Pinpoint the cell where the given text exists, returning its (x, y) midpoint coordinate. 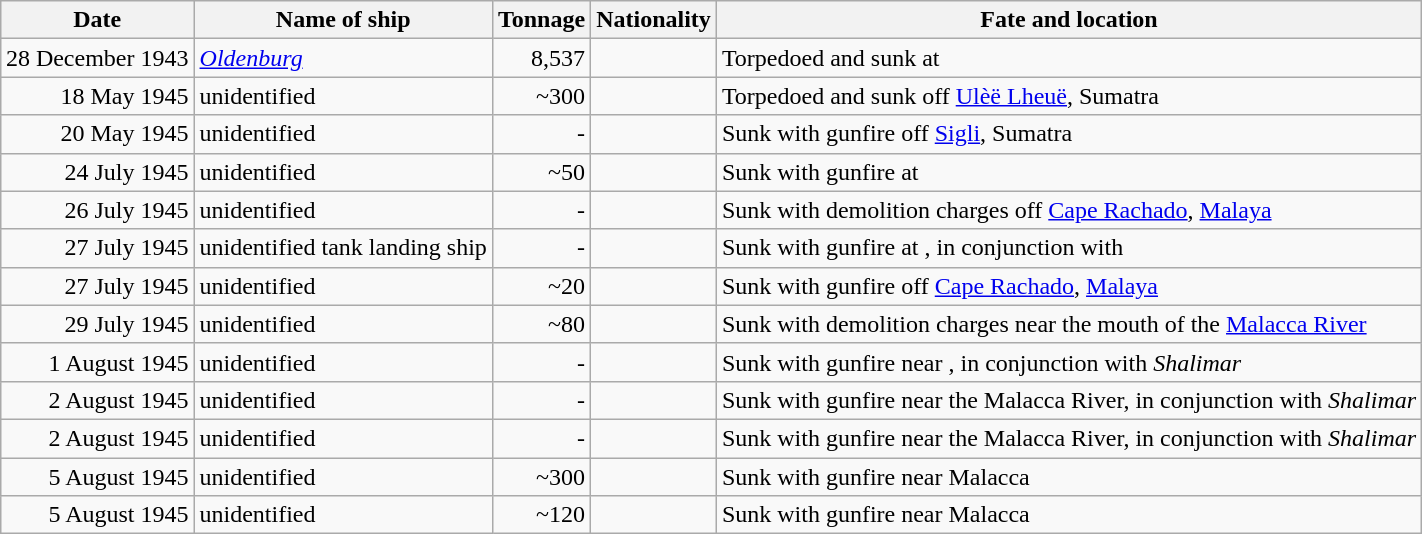
Sunk with gunfire at , in conjunction with (1068, 248)
Sunk with demolition charges off Cape Rachado, Malaya (1068, 210)
Torpedoed and sunk at (1068, 58)
~120 (541, 515)
26 July 1945 (97, 210)
Date (97, 20)
~80 (541, 324)
29 July 1945 (97, 324)
Sunk with gunfire at (1068, 172)
Torpedoed and sunk off Ulèë Lheuë, Sumatra (1068, 96)
1 August 1945 (97, 362)
Sunk with gunfire near , in conjunction with Shalimar (1068, 362)
Nationality (654, 20)
18 May 1945 (97, 96)
Sunk with gunfire off Sigli, Sumatra (1068, 134)
Sunk with gunfire off Cape Rachado, Malaya (1068, 286)
20 May 1945 (97, 134)
Fate and location (1068, 20)
8,537 (541, 58)
28 December 1943 (97, 58)
24 July 1945 (97, 172)
Sunk with demolition charges near the mouth of the Malacca River (1068, 324)
Oldenburg (343, 58)
~20 (541, 286)
Tonnage (541, 20)
Name of ship (343, 20)
unidentified tank landing ship (343, 248)
~50 (541, 172)
